Return [X, Y] of the center of cell containing provided text 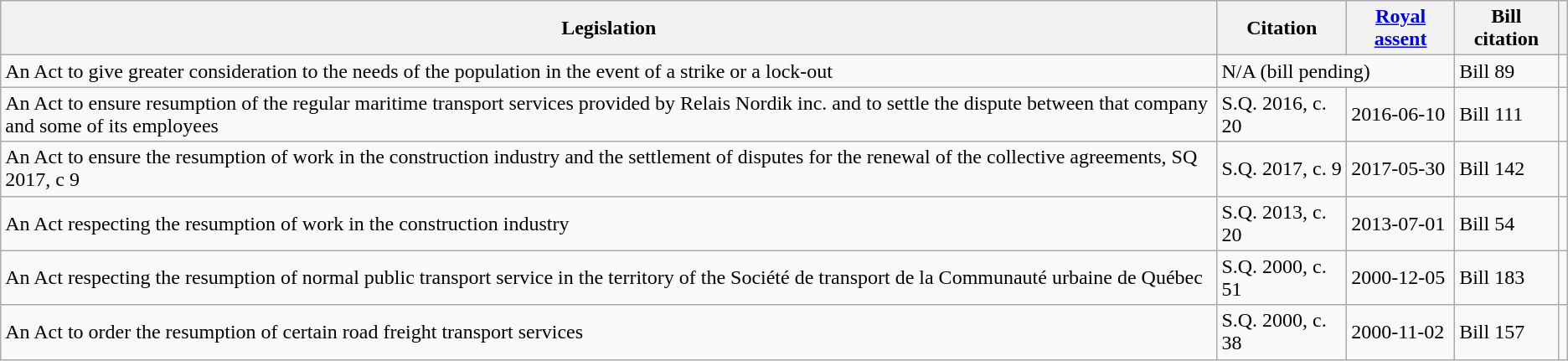
Bill 157 [1507, 332]
An Act respecting the resumption of normal public transport service in the territory of the Société de transport de la Communauté urbaine de Québec [609, 278]
An Act to give greater consideration to the needs of the population in the event of a strike or a lock-out [609, 71]
2013-07-01 [1400, 223]
2000-11-02 [1400, 332]
S.Q. 2000, c. 51 [1282, 278]
An Act to order the resumption of certain road freight transport services [609, 332]
Bill 142 [1507, 169]
Bill 54 [1507, 223]
2017-05-30 [1400, 169]
2016-06-10 [1400, 114]
S.Q. 2016, c. 20 [1282, 114]
Bill 111 [1507, 114]
Citation [1282, 28]
Bill 89 [1507, 71]
S.Q. 2013, c. 20 [1282, 223]
Royal assent [1400, 28]
2000-12-05 [1400, 278]
An Act respecting the resumption of work in the construction industry [609, 223]
Bill 183 [1507, 278]
N/A (bill pending) [1336, 71]
Legislation [609, 28]
S.Q. 2017, c. 9 [1282, 169]
S.Q. 2000, c. 38 [1282, 332]
Bill citation [1507, 28]
